Find where the given text appears and provide that cell's center as [X, Y] coordinate. 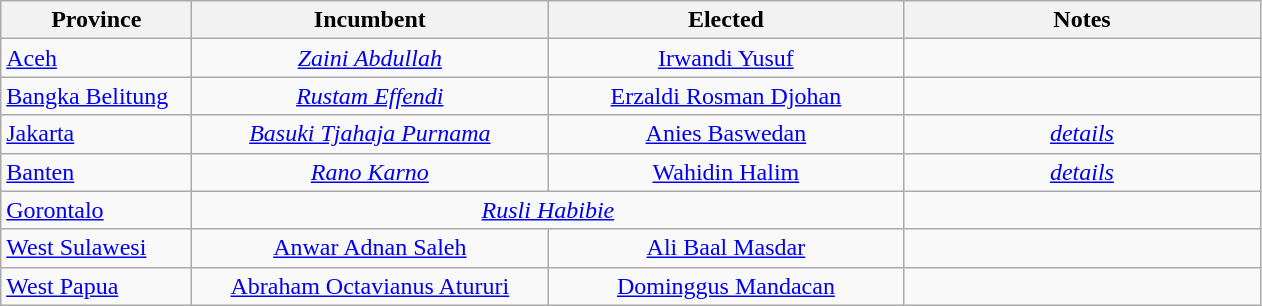
Banten [96, 172]
Erzaldi Rosman Djohan [726, 96]
Notes [1082, 20]
Basuki Tjahaja Purnama [370, 134]
West Sulawesi [96, 248]
Jakarta [96, 134]
Incumbent [370, 20]
Ali Baal Masdar [726, 248]
Wahidin Halim [726, 172]
Gorontalo [96, 210]
Aceh [96, 58]
Zaini Abdullah [370, 58]
Elected [726, 20]
Abraham Octavianus Atururi [370, 286]
Anies Baswedan [726, 134]
Bangka Belitung [96, 96]
West Papua [96, 286]
Irwandi Yusuf [726, 58]
Rustam Effendi [370, 96]
Anwar Adnan Saleh [370, 248]
Dominggus Mandacan [726, 286]
Rano Karno [370, 172]
Province [96, 20]
Rusli Habibie [548, 210]
